Scan for the cell matching the given text and deliver its (x, y) coordinate at center. 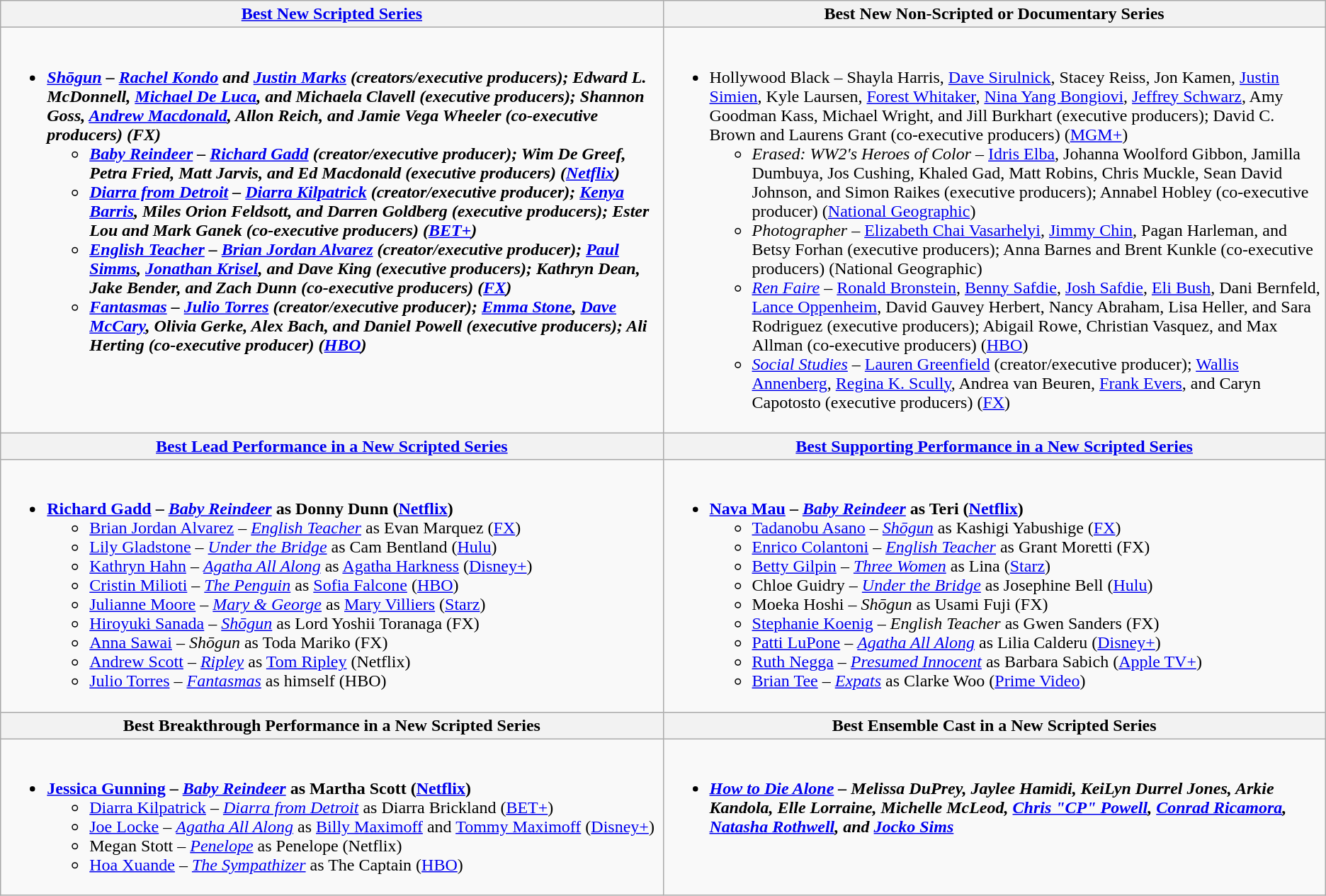
Best Breakthrough Performance in a New Scripted Series (331, 725)
Best Ensemble Cast in a New Scripted Series (994, 725)
Best New Scripted Series (331, 14)
Best Lead Performance in a New Scripted Series (331, 446)
Best New Non-Scripted or Documentary Series (994, 14)
Best Supporting Performance in a New Scripted Series (994, 446)
